Find where the given text appears and provide that cell's center as [x, y] coordinate. 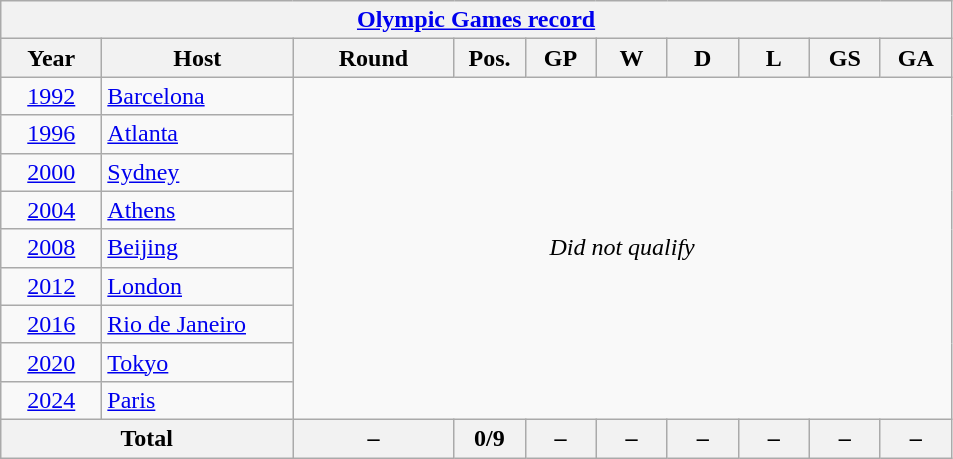
Year [52, 58]
Round [374, 58]
W [632, 58]
L [774, 58]
GP [560, 58]
Athens [198, 210]
2008 [52, 248]
Did not qualify [622, 248]
D [702, 58]
2024 [52, 400]
Pos. [490, 58]
1996 [52, 134]
Beijing [198, 248]
Host [198, 58]
Paris [198, 400]
Olympic Games record [476, 20]
Atlanta [198, 134]
Total [147, 438]
0/9 [490, 438]
Tokyo [198, 362]
Sydney [198, 172]
Barcelona [198, 96]
2012 [52, 286]
2020 [52, 362]
2016 [52, 324]
2000 [52, 172]
GS [844, 58]
GA [916, 58]
London [198, 286]
1992 [52, 96]
Rio de Janeiro [198, 324]
2004 [52, 210]
